Scan for the cell matching the given text and deliver its [x, y] coordinate at center. 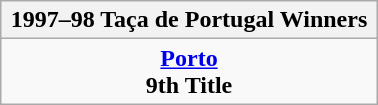
1997–98 Taça de Portugal Winners [189, 20]
Porto9th Title [189, 72]
